Provide the [X, Y] coordinate of the cell's center where the given text is located.  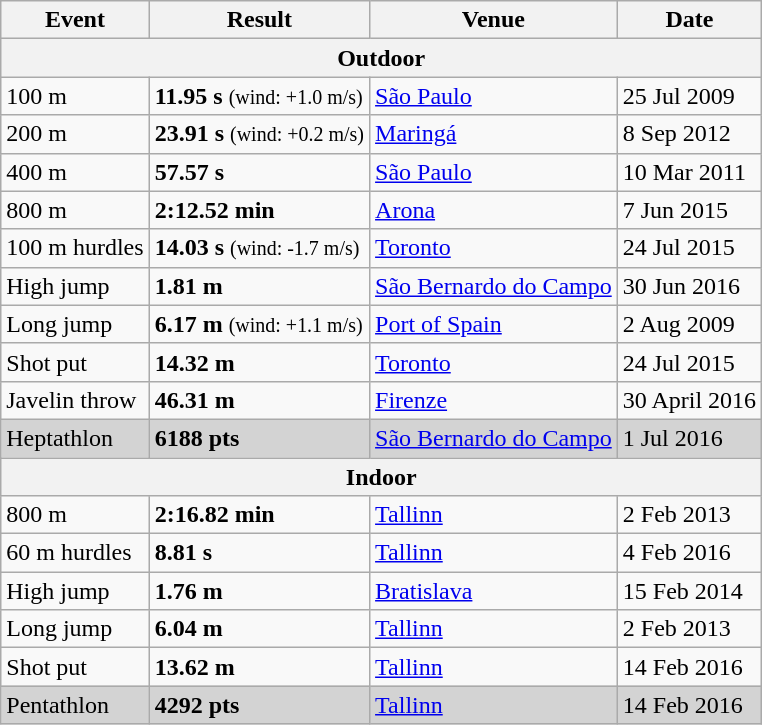
13.62 m [259, 667]
10 Mar 2011 [689, 172]
2 Aug 2009 [689, 324]
1 Jul 2016 [689, 438]
14.03 s (wind: -1.7 m/s) [259, 248]
Heptathlon [75, 438]
60 m hurdles [75, 553]
7 Jun 2015 [689, 210]
2:16.82 min [259, 515]
400 m [75, 172]
15 Feb 2014 [689, 591]
25 Jul 2009 [689, 96]
Event [75, 20]
200 m [75, 134]
Pentathlon [75, 705]
8 Sep 2012 [689, 134]
Port of Spain [494, 324]
1.81 m [259, 286]
Maringá [494, 134]
6.04 m [259, 629]
100 m [75, 96]
100 m hurdles [75, 248]
1.76 m [259, 591]
30 April 2016 [689, 400]
23.91 s (wind: +0.2 m/s) [259, 134]
8.81 s [259, 553]
Firenze [494, 400]
2:12.52 min [259, 210]
30 Jun 2016 [689, 286]
6188 pts [259, 438]
46.31 m [259, 400]
4 Feb 2016 [689, 553]
Date [689, 20]
Outdoor [382, 58]
14.32 m [259, 362]
4292 pts [259, 705]
Arona [494, 210]
Indoor [382, 477]
Venue [494, 20]
6.17 m (wind: +1.1 m/s) [259, 324]
11.95 s (wind: +1.0 m/s) [259, 96]
Bratislava [494, 591]
Javelin throw [75, 400]
Result [259, 20]
57.57 s [259, 172]
